Return (x, y) of the center of cell containing provided text 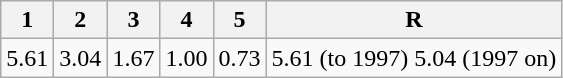
1 (28, 20)
3 (134, 20)
1.00 (186, 58)
1.67 (134, 58)
5.61 (28, 58)
5 (240, 20)
R (414, 20)
0.73 (240, 58)
5.61 (to 1997) 5.04 (1997 on) (414, 58)
4 (186, 20)
3.04 (80, 58)
2 (80, 20)
